For the text-containing cell, return its midpoint in [x, y] coordinate format. 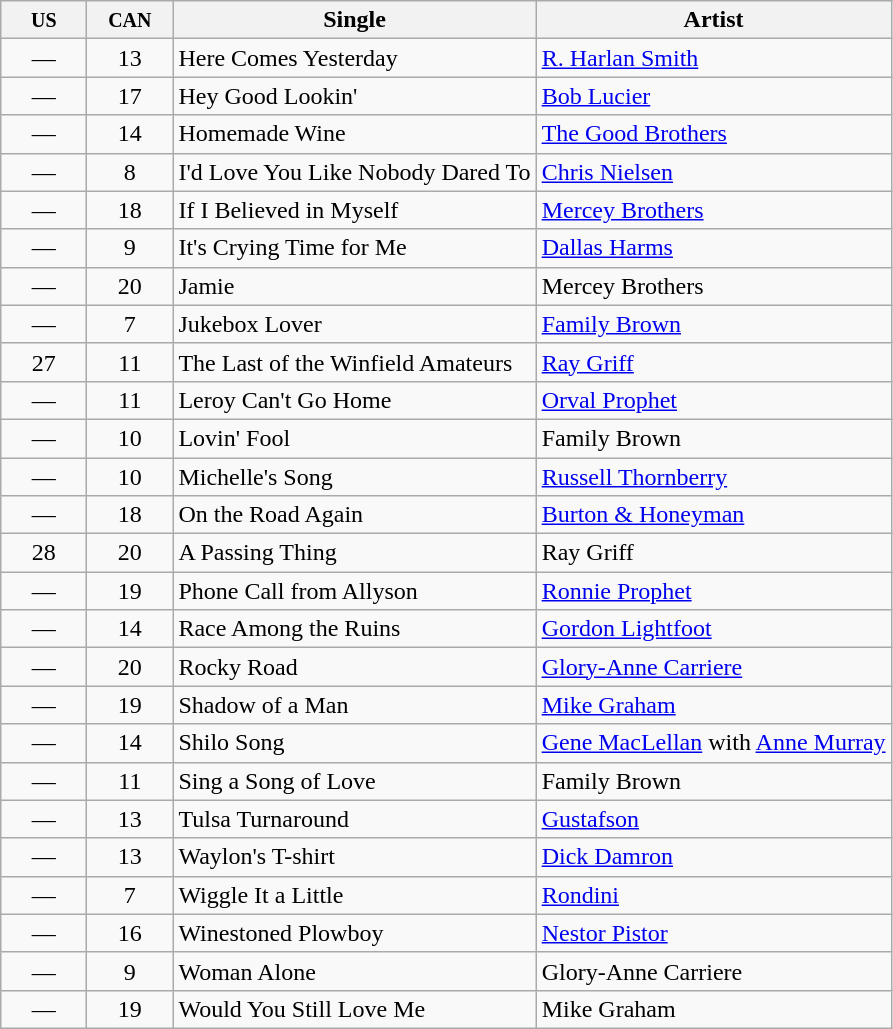
8 [130, 172]
It's Crying Time for Me [354, 248]
Bob Lucier [714, 96]
16 [130, 933]
Michelle's Song [354, 477]
Gene MacLellan with Anne Murray [714, 743]
17 [130, 96]
Sing a Song of Love [354, 781]
Russell Thornberry [714, 477]
27 [44, 362]
Winestoned Plowboy [354, 933]
The Good Brothers [714, 134]
If I Believed in Myself [354, 210]
Shilo Song [354, 743]
Would You Still Love Me [354, 1009]
CAN [130, 20]
Gustafson [714, 819]
Tulsa Turnaround [354, 819]
Jamie [354, 286]
Race Among the Ruins [354, 629]
Nestor Pistor [714, 933]
Rondini [714, 895]
Woman Alone [354, 971]
Shadow of a Man [354, 705]
A Passing Thing [354, 553]
Lovin' Fool [354, 438]
I'd Love You Like Nobody Dared To [354, 172]
Dallas Harms [714, 248]
Chris Nielsen [714, 172]
R. Harlan Smith [714, 58]
On the Road Again [354, 515]
The Last of the Winfield Amateurs [354, 362]
Homemade Wine [354, 134]
Hey Good Lookin' [354, 96]
Single [354, 20]
Here Comes Yesterday [354, 58]
Ronnie Prophet [714, 591]
Burton & Honeyman [714, 515]
Rocky Road [354, 667]
Dick Damron [714, 857]
Wiggle It a Little [354, 895]
Artist [714, 20]
Waylon's T-shirt [354, 857]
Leroy Can't Go Home [354, 400]
US [44, 20]
Jukebox Lover [354, 324]
Phone Call from Allyson [354, 591]
28 [44, 553]
Orval Prophet [714, 400]
Gordon Lightfoot [714, 629]
